Output the [X, Y] coordinate of the center of the cell containing the given text.  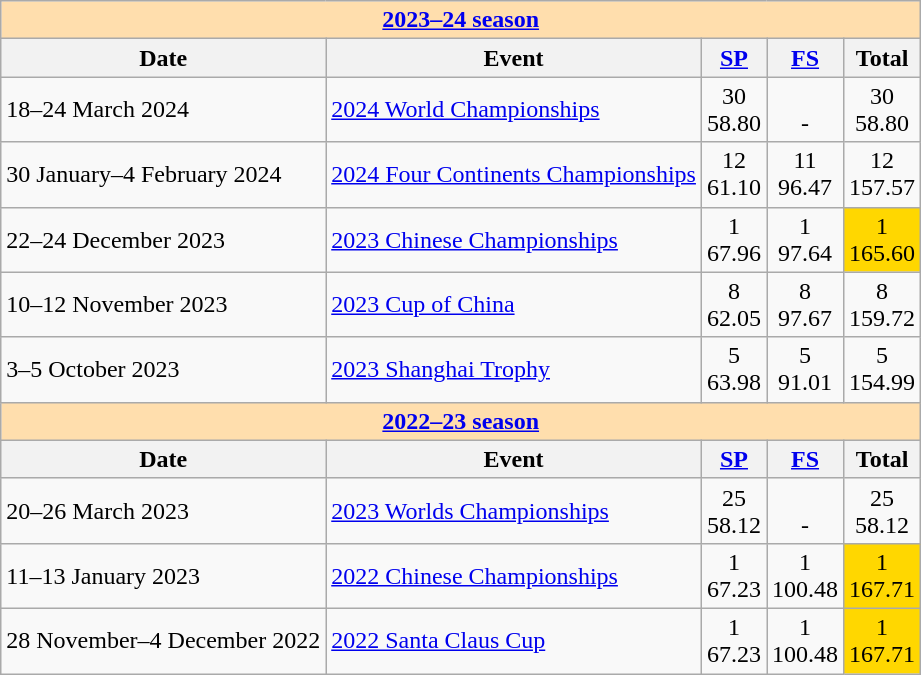
1 67.96 [734, 240]
5 63.98 [734, 370]
5 91.01 [806, 370]
1 165.60 [882, 240]
30 January–4 February 2024 [164, 174]
3–5 October 2023 [164, 370]
12 157.57 [882, 174]
10–12 November 2023 [164, 304]
8 97.67 [806, 304]
8 62.05 [734, 304]
11 96.47 [806, 174]
5 154.99 [882, 370]
2023 Shanghai Trophy [514, 370]
8 159.72 [882, 304]
18–24 March 2024 [164, 110]
11–13 January 2023 [164, 576]
12 61.10 [734, 174]
2023–24 season [461, 20]
2024 World Championships [514, 110]
22–24 December 2023 [164, 240]
2022 Santa Claus Cup [514, 640]
2022 Chinese Championships [514, 576]
28 November–4 December 2022 [164, 640]
2024 Four Continents Championships [514, 174]
2022–23 season [461, 421]
2023 Cup of China [514, 304]
1 97.64 [806, 240]
20–26 March 2023 [164, 510]
2023 Worlds Championships [514, 510]
2023 Chinese Championships [514, 240]
